Pinpoint the cell where the given text exists, returning its [x, y] midpoint coordinate. 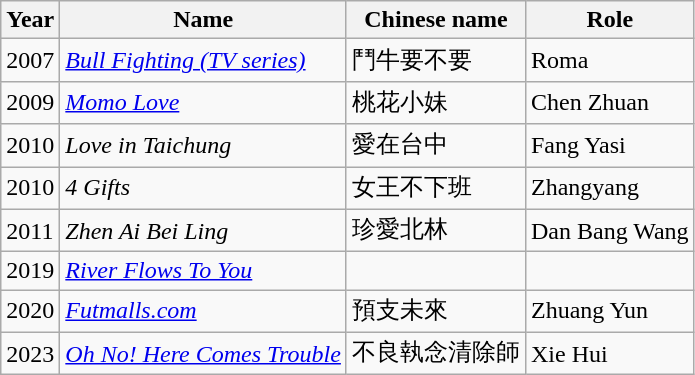
Futmalls.com [204, 312]
Zhen Ai Bei Ling [204, 230]
2020 [30, 312]
4 Gifts [204, 188]
Zhangyang [610, 188]
Love in Taichung [204, 146]
預支未來 [436, 312]
Chen Zhuan [610, 102]
2009 [30, 102]
Xie Hui [610, 354]
2011 [30, 230]
Oh No! Here Comes Trouble [204, 354]
Fang Yasi [610, 146]
Roma [610, 60]
珍愛北林 [436, 230]
鬥牛要不要 [436, 60]
River Flows To You [204, 271]
Year [30, 20]
Name [204, 20]
不良執念清除師 [436, 354]
Bull Fighting (TV series) [204, 60]
Dan Bang Wang [610, 230]
2007 [30, 60]
Chinese name [436, 20]
Zhuang Yun [610, 312]
女王不下班 [436, 188]
愛在台中 [436, 146]
2019 [30, 271]
桃花小妹 [436, 102]
2023 [30, 354]
Momo Love [204, 102]
Role [610, 20]
